Extract the (X, Y) coordinate from the center of the cell holding the provided text.  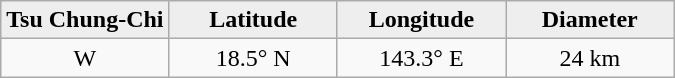
143.3° E (421, 58)
24 km (590, 58)
Diameter (590, 20)
18.5° N (253, 58)
Tsu Chung-Chi (85, 20)
W (85, 58)
Latitude (253, 20)
Longitude (421, 20)
